Determine the [X, Y] coordinate at the center of the cell enclosing the given text.  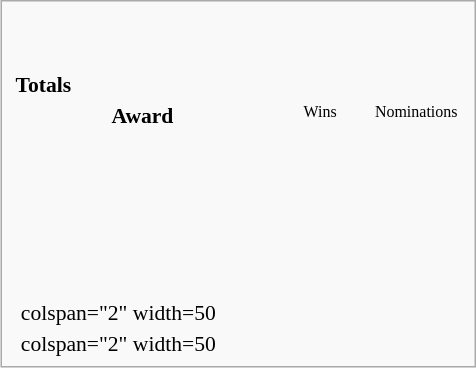
Nominations [416, 116]
Totals Award Wins Nominations [239, 168]
Totals [238, 84]
Award [142, 116]
Wins [320, 116]
